Provide the (x, y) coordinate of the cell's center where the given text is located.  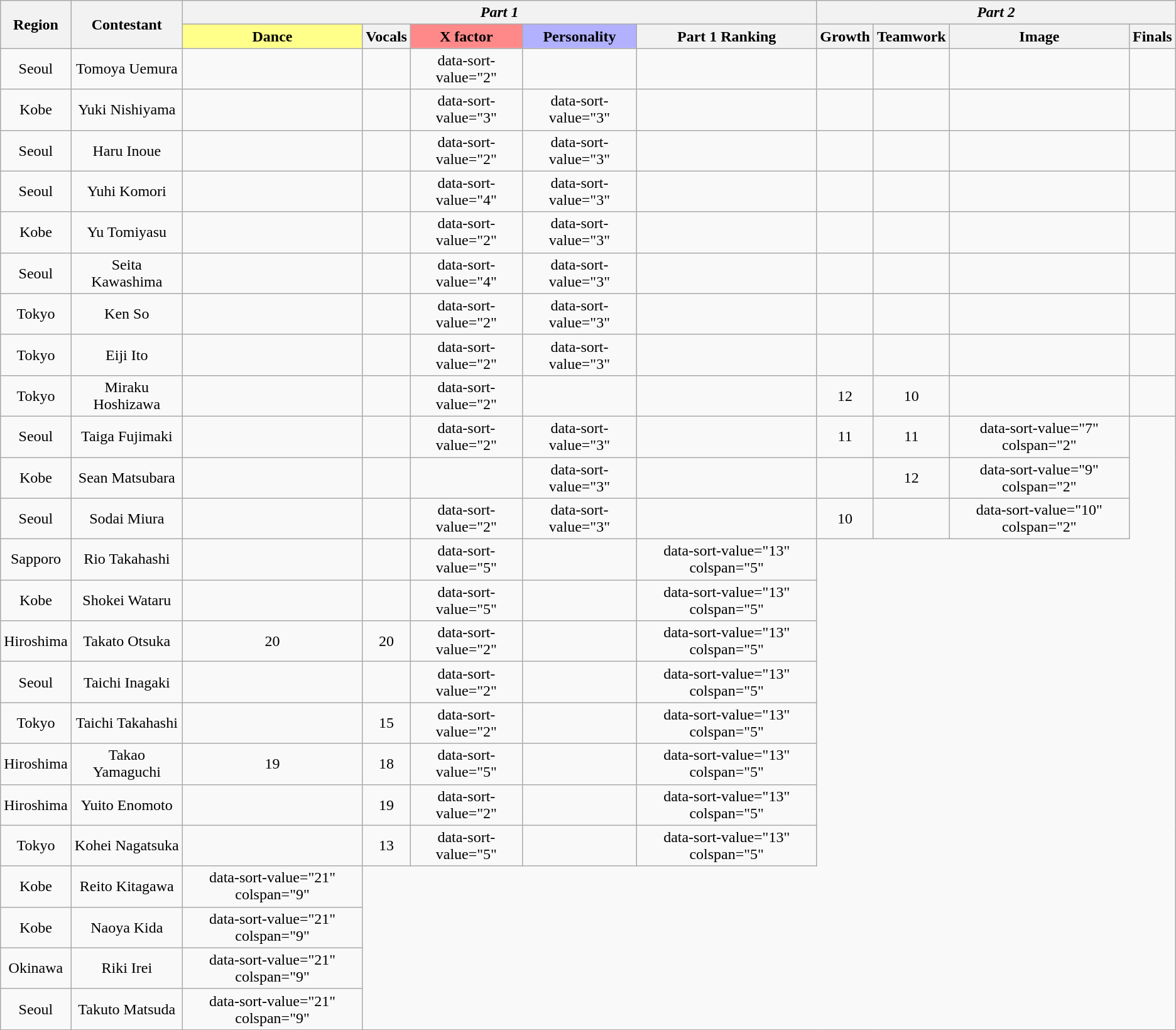
15 (387, 723)
Part 1 Ranking (727, 36)
Region (36, 25)
Sean Matsubara (127, 478)
Sodai Miura (127, 519)
Sapporo (36, 559)
Image (1039, 36)
data-sort-value="9" colspan="2" (1039, 478)
Haru Inoue (127, 151)
Vocals (387, 36)
Yuhi Komori (127, 191)
13 (387, 846)
X factor (466, 36)
Seita Kawashima (127, 273)
Yu Tomiyasu (127, 233)
Taiga Fujimaki (127, 436)
18 (387, 764)
Yuito Enomoto (127, 804)
Part 2 (996, 13)
Contestant (127, 25)
Personality (579, 36)
Ken So (127, 314)
data-sort-value="10" colspan="2" (1039, 519)
Growth (846, 36)
Part 1 (499, 13)
Takao Yamaguchi (127, 764)
Rio Takahashi (127, 559)
Dance (272, 36)
Taichi Takahashi (127, 723)
Finals (1152, 36)
Reito Kitagawa (127, 886)
Naoya Kida (127, 928)
Tomoya Uemura (127, 69)
Kohei Nagatsuka (127, 846)
Takato Otsuka (127, 641)
Miraku Hoshizawa (127, 396)
Okinawa (36, 968)
Teamwork (911, 36)
data-sort-value="7" colspan="2" (1039, 436)
Riki Irei (127, 968)
Taichi Inagaki (127, 682)
Shokei Wataru (127, 601)
Yuki Nishiyama (127, 109)
Takuto Matsuda (127, 1009)
Eiji Ito (127, 354)
